Identify which cell holds the provided text, then report its [x, y] central coordinate. 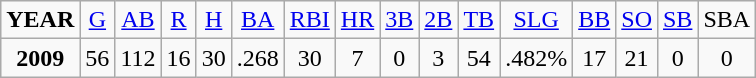
56 [98, 58]
R [178, 20]
SB [677, 20]
3 [438, 58]
H [214, 20]
SO [637, 20]
SBA [727, 20]
RBI [310, 20]
2009 [40, 58]
AB [138, 20]
.482% [536, 58]
3B [400, 20]
17 [594, 58]
SLG [536, 20]
7 [357, 58]
54 [479, 58]
21 [637, 58]
TB [479, 20]
HR [357, 20]
.268 [258, 58]
2B [438, 20]
BA [258, 20]
YEAR [40, 20]
G [98, 20]
112 [138, 58]
16 [178, 58]
BB [594, 20]
